Detect which cell encompasses the target text, then output its [X, Y] center coordinate. 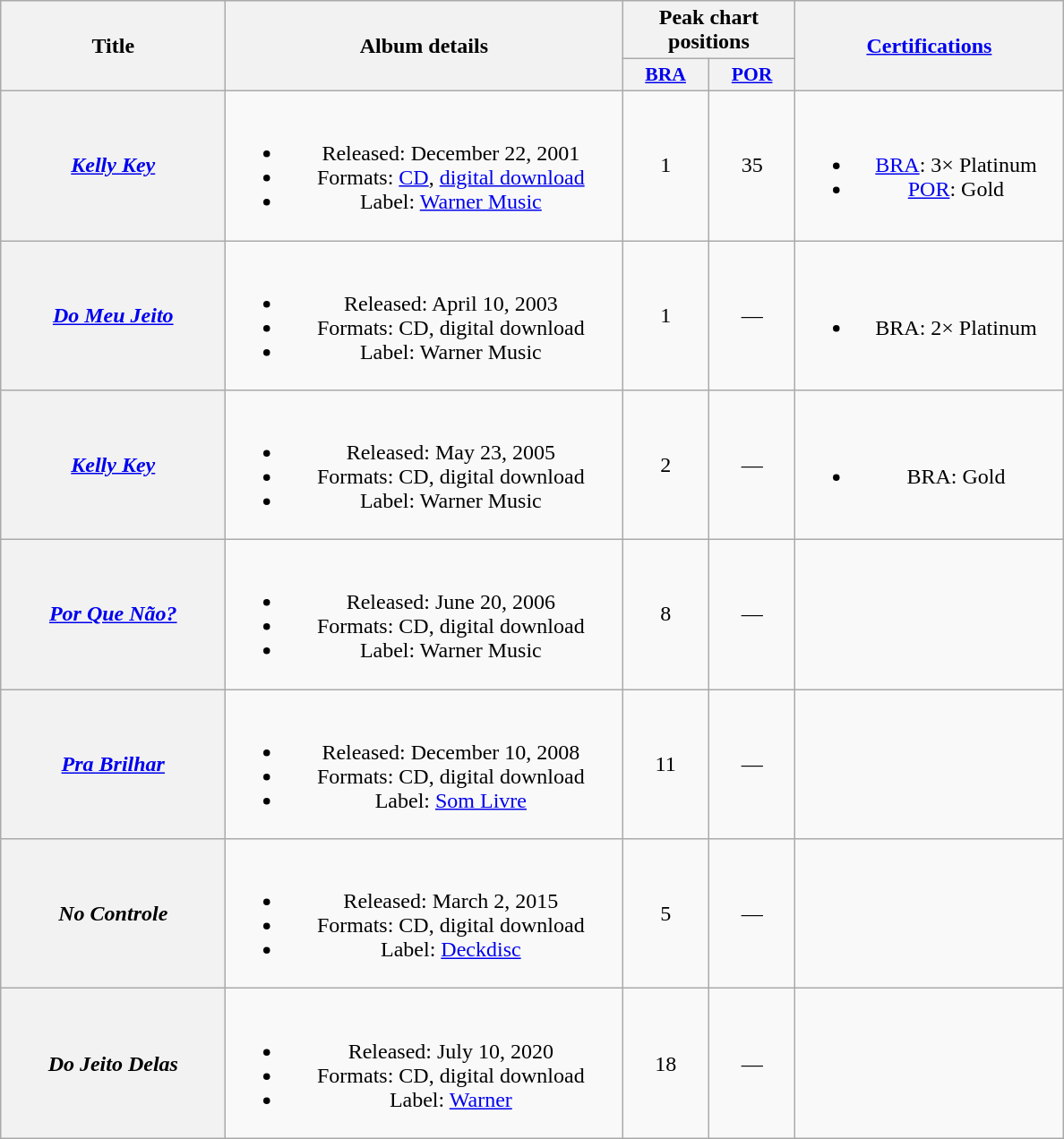
BRA: 3× PlatinumPOR: Gold [930, 165]
No Controle [113, 913]
BRA [666, 75]
11 [666, 765]
Album details [425, 47]
5 [666, 913]
POR [752, 75]
Released: December 22, 2001Formats: CD, digital downloadLabel: Warner Music [425, 165]
Certifications [930, 47]
Por Que Não? [113, 614]
Do Meu Jeito [113, 315]
Peak chart positions [709, 30]
Released: December 10, 2008Formats: CD, digital downloadLabel: Som Livre [425, 765]
BRA: Gold [930, 466]
Title [113, 47]
Released: July 10, 2020Formats: CD, digital downloadLabel: Warner [425, 1064]
Released: March 2, 2015Formats: CD, digital downloadLabel: Deckdisc [425, 913]
Pra Brilhar [113, 765]
8 [666, 614]
Released: May 23, 2005Formats: CD, digital downloadLabel: Warner Music [425, 466]
35 [752, 165]
BRA: 2× Platinum [930, 315]
2 [666, 466]
Released: June 20, 2006Formats: CD, digital downloadLabel: Warner Music [425, 614]
Do Jeito Delas [113, 1064]
18 [666, 1064]
Released: April 10, 2003Formats: CD, digital downloadLabel: Warner Music [425, 315]
